Identify which cell holds the provided text, then report its [x, y] central coordinate. 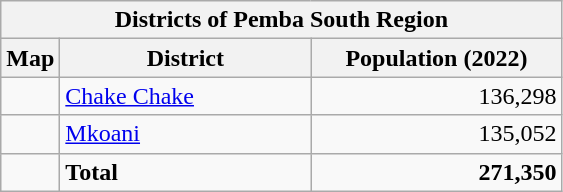
Total [186, 172]
271,350 [436, 172]
Map [30, 58]
District [186, 58]
Chake Chake [186, 96]
136,298 [436, 96]
Population (2022) [436, 58]
Mkoani [186, 134]
Districts of Pemba South Region [282, 20]
135,052 [436, 134]
